Return (X, Y) of the center of cell containing provided text 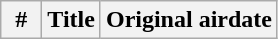
Original airdate (188, 20)
# (22, 20)
Title (72, 20)
